Identify which cell holds the provided text, then report its [x, y] central coordinate. 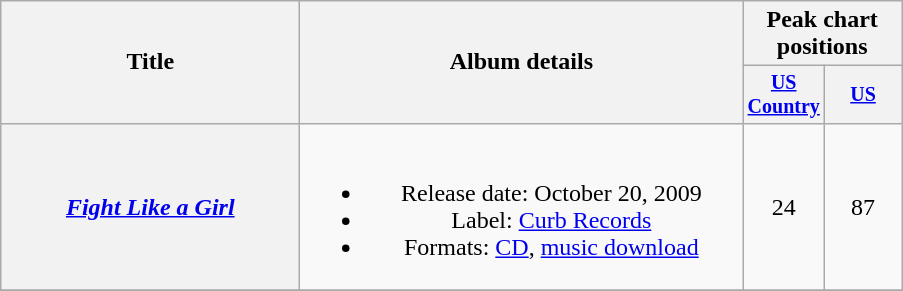
24 [784, 206]
Peak chartpositions [822, 34]
Fight Like a Girl [150, 206]
87 [864, 206]
US Country [784, 94]
Title [150, 62]
Release date: October 20, 2009Label: Curb RecordsFormats: CD, music download [522, 206]
US [864, 94]
Album details [522, 62]
